Provide the [x, y] coordinate of the cell's center where the given text is located.  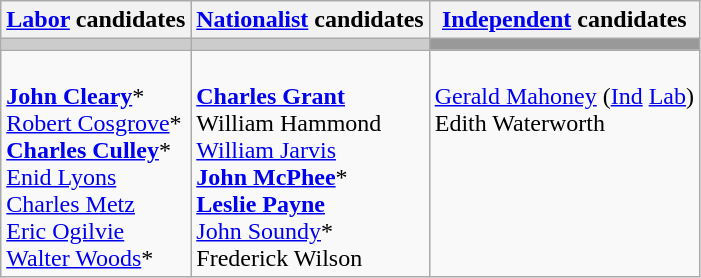
Independent candidates [564, 20]
Gerald Mahoney (Ind Lab) Edith Waterworth [564, 164]
Labor candidates [96, 20]
Nationalist candidates [310, 20]
John Cleary* Robert Cosgrove* Charles Culley* Enid Lyons Charles Metz Eric Ogilvie Walter Woods* [96, 164]
Charles Grant William Hammond William Jarvis John McPhee* Leslie Payne John Soundy* Frederick Wilson [310, 164]
